Find where the given text appears and provide that cell's center as (x, y) coordinate. 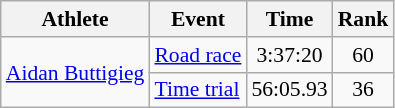
36 (364, 90)
Event (198, 19)
60 (364, 55)
Time trial (198, 90)
Time (289, 19)
56:05.93 (289, 90)
Rank (364, 19)
Athlete (76, 19)
3:37:20 (289, 55)
Aidan Buttigieg (76, 72)
Road race (198, 55)
